Identify which cell holds the provided text, then report its [X, Y] central coordinate. 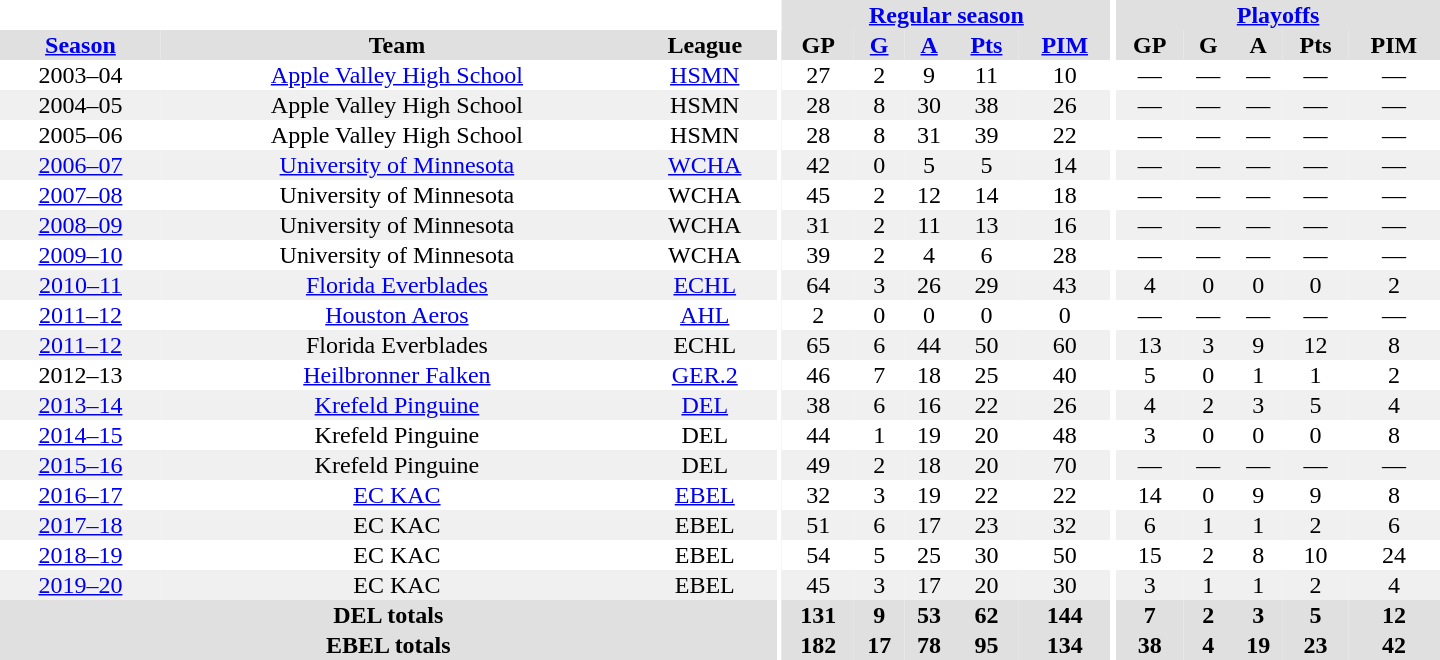
2015–16 [80, 465]
2013–14 [80, 405]
48 [1065, 435]
24 [1394, 555]
2007–08 [80, 195]
54 [818, 555]
49 [818, 465]
2012–13 [80, 375]
51 [818, 525]
2004–05 [80, 105]
53 [929, 615]
70 [1065, 465]
2006–07 [80, 165]
64 [818, 285]
60 [1065, 345]
Team [397, 45]
2008–09 [80, 225]
2014–15 [80, 435]
182 [818, 645]
2019–20 [80, 585]
29 [986, 285]
Regular season [946, 15]
2016–17 [80, 495]
134 [1065, 645]
40 [1065, 375]
65 [818, 345]
43 [1065, 285]
78 [929, 645]
Playoffs [1278, 15]
2017–18 [80, 525]
League [705, 45]
2005–06 [80, 135]
Season [80, 45]
DEL totals [388, 615]
2009–10 [80, 255]
131 [818, 615]
95 [986, 645]
62 [986, 615]
15 [1150, 555]
Heilbronner Falken [397, 375]
2003–04 [80, 75]
GER.2 [705, 375]
144 [1065, 615]
2018–19 [80, 555]
46 [818, 375]
EBEL totals [388, 645]
Houston Aeros [397, 315]
AHL [705, 315]
27 [818, 75]
2010–11 [80, 285]
